Pinpoint the cell where the given text exists, returning its (x, y) midpoint coordinate. 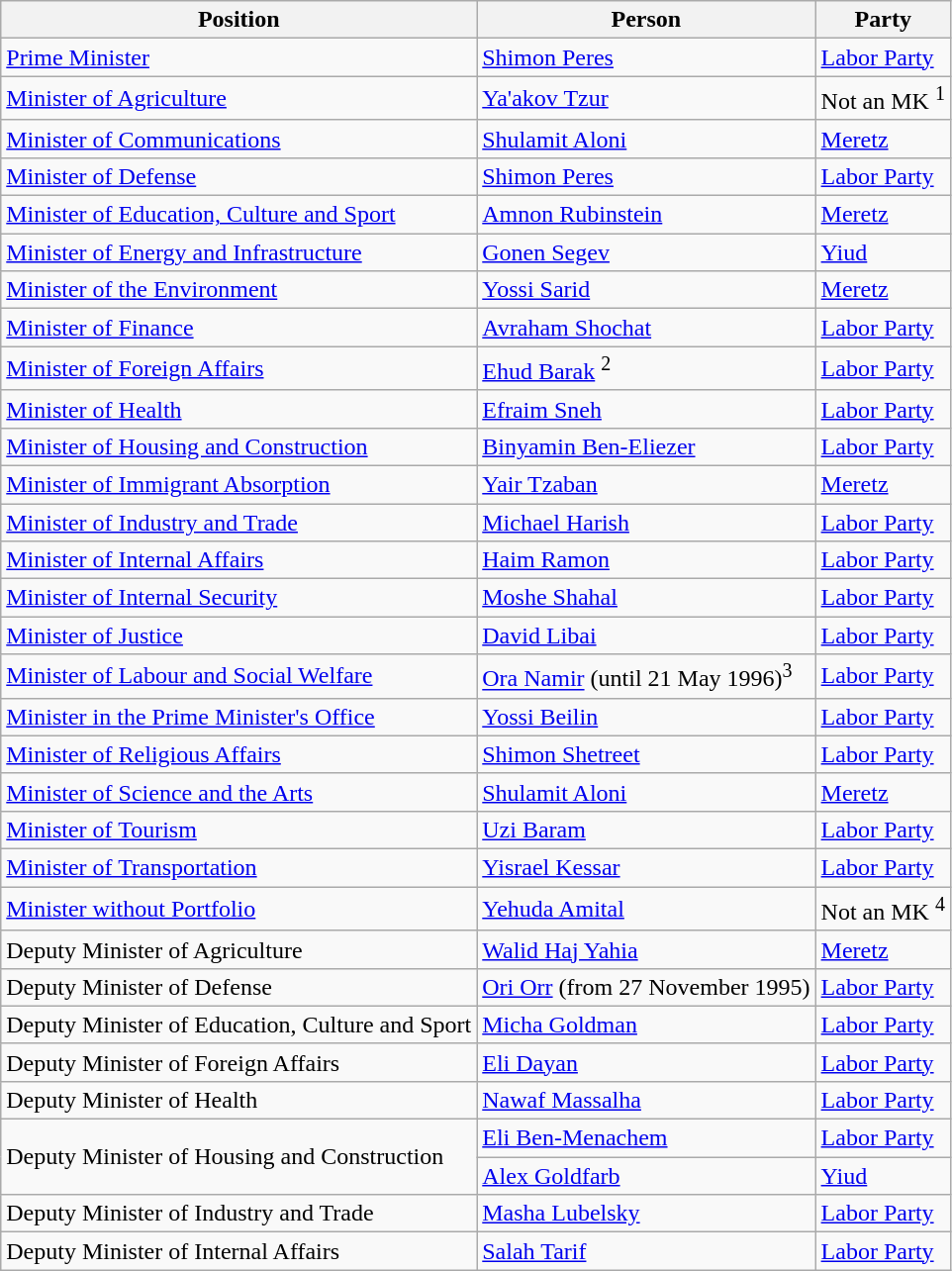
Moshe Shahal (646, 598)
Yehuda Amital (646, 909)
Minister of Justice (239, 635)
Ori Orr (from 27 November 1995) (646, 987)
Yisrael Kessar (646, 868)
Yossi Beilin (646, 717)
Salah Tarif (646, 1251)
Minister of Science and the Arts (239, 792)
Uzi Baram (646, 831)
Efraim Sneh (646, 409)
David Libai (646, 635)
Avraham Shochat (646, 328)
Minister of Labour and Social Welfare (239, 677)
Minister of Transportation (239, 868)
Minister of Energy and Infrastructure (239, 252)
Minister of Foreign Affairs (239, 368)
Prime Minister (239, 57)
Minister of Industry and Trade (239, 523)
Yair Tzaban (646, 484)
Ehud Barak 2 (646, 368)
Ora Namir (until 21 May 1996)3 (646, 677)
Minister of Housing and Construction (239, 446)
Nawaf Massalha (646, 1100)
Party (883, 20)
Deputy Minister of Education, Culture and Sport (239, 1025)
Alex Goldfarb (646, 1176)
Yossi Sarid (646, 290)
Minister in the Prime Minister's Office (239, 717)
Minister of Immigrant Absorption (239, 484)
Person (646, 20)
Minister of Health (239, 409)
Minister of Defense (239, 176)
Minister of Internal Affairs (239, 560)
Not an MK 4 (883, 909)
Minister of Tourism (239, 831)
Haim Ramon (646, 560)
Deputy Minister of Internal Affairs (239, 1251)
Deputy Minister of Health (239, 1100)
Deputy Minister of Housing and Construction (239, 1157)
Masha Lubelsky (646, 1214)
Minister of Religious Affairs (239, 754)
Deputy Minister of Defense (239, 987)
Minister of Communications (239, 139)
Micha Goldman (646, 1025)
Deputy Minister of Industry and Trade (239, 1214)
Amnon Rubinstein (646, 215)
Ya'akov Tzur (646, 99)
Binyamin Ben-Eliezer (646, 446)
Shimon Shetreet (646, 754)
Minister of Finance (239, 328)
Walid Haj Yahia (646, 949)
Minister of Internal Security (239, 598)
Deputy Minister of Foreign Affairs (239, 1062)
Minister of Agriculture (239, 99)
Position (239, 20)
Minister without Portfolio (239, 909)
Deputy Minister of Agriculture (239, 949)
Not an MK 1 (883, 99)
Gonen Segev (646, 252)
Eli Ben-Menachem (646, 1138)
Eli Dayan (646, 1062)
Minister of Education, Culture and Sport (239, 215)
Minister of the Environment (239, 290)
Michael Harish (646, 523)
